Identify which cell holds the provided text, then report its [x, y] central coordinate. 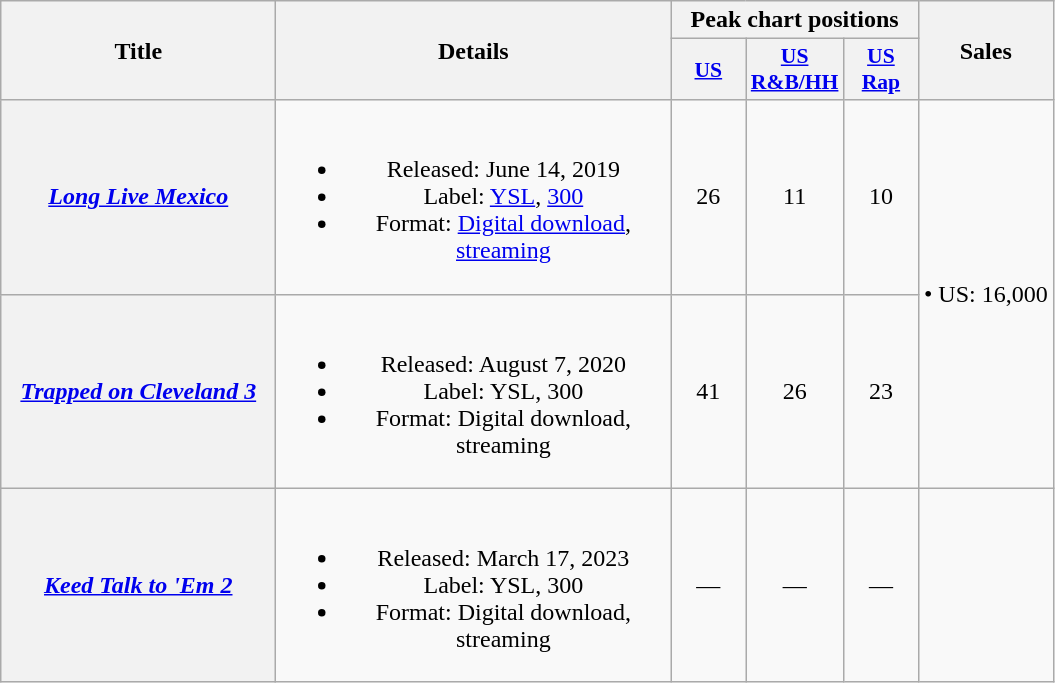
Keed Talk to 'Em 2 [138, 585]
Trapped on Cleveland 3 [138, 391]
USR&B/HH [795, 70]
Details [474, 50]
USRap [880, 70]
Released: June 14, 2019Label: YSL, 300Format: Digital download, streaming [474, 197]
41 [708, 391]
Peak chart positions [795, 20]
10 [880, 197]
Title [138, 50]
Released: August 7, 2020Label: YSL, 300Format: Digital download, streaming [474, 391]
Long Live Mexico [138, 197]
Sales [986, 50]
US [708, 70]
11 [795, 197]
• US: 16,000 [986, 294]
23 [880, 391]
Released: March 17, 2023Label: YSL, 300Format: Digital download, streaming [474, 585]
